From the cell containing the given text, extract its center point as (X, Y) coordinate. 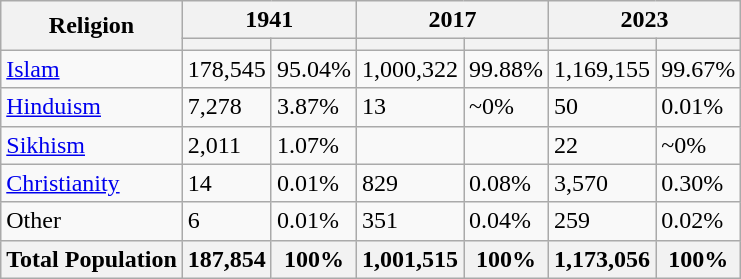
0.30% (698, 183)
Other (92, 221)
95.04% (314, 69)
1941 (269, 20)
1,001,515 (410, 259)
351 (410, 221)
178,545 (226, 69)
13 (410, 107)
3.87% (314, 107)
3,570 (602, 183)
1.07% (314, 145)
1,169,155 (602, 69)
259 (602, 221)
99.88% (506, 69)
0.02% (698, 221)
Religion (92, 26)
2,011 (226, 145)
6 (226, 221)
829 (410, 183)
1,000,322 (410, 69)
2017 (452, 20)
1,173,056 (602, 259)
7,278 (226, 107)
Christianity (92, 183)
22 (602, 145)
187,854 (226, 259)
Sikhism (92, 145)
2023 (645, 20)
Total Population (92, 259)
99.67% (698, 69)
Hinduism (92, 107)
0.04% (506, 221)
Islam (92, 69)
14 (226, 183)
50 (602, 107)
0.08% (506, 183)
